Locate the cell with the specified text and output its (X, Y) center coordinate. 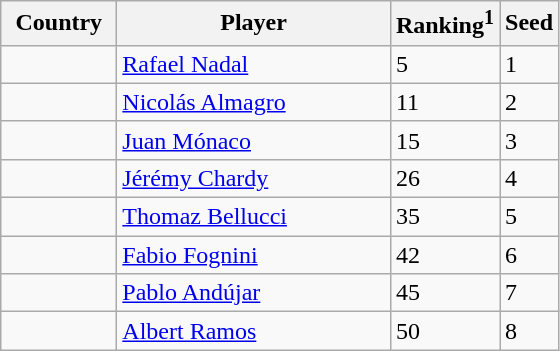
1 (530, 64)
4 (530, 178)
Country (59, 24)
Pablo Andújar (254, 293)
3 (530, 140)
Ranking1 (444, 24)
2 (530, 102)
Player (254, 24)
35 (444, 217)
Rafael Nadal (254, 64)
15 (444, 140)
Seed (530, 24)
50 (444, 331)
Thomaz Bellucci (254, 217)
45 (444, 293)
Fabio Fognini (254, 255)
Albert Ramos (254, 331)
11 (444, 102)
7 (530, 293)
8 (530, 331)
Jérémy Chardy (254, 178)
26 (444, 178)
6 (530, 255)
Juan Mónaco (254, 140)
Nicolás Almagro (254, 102)
42 (444, 255)
